From the cell containing the given text, extract its center point as (x, y) coordinate. 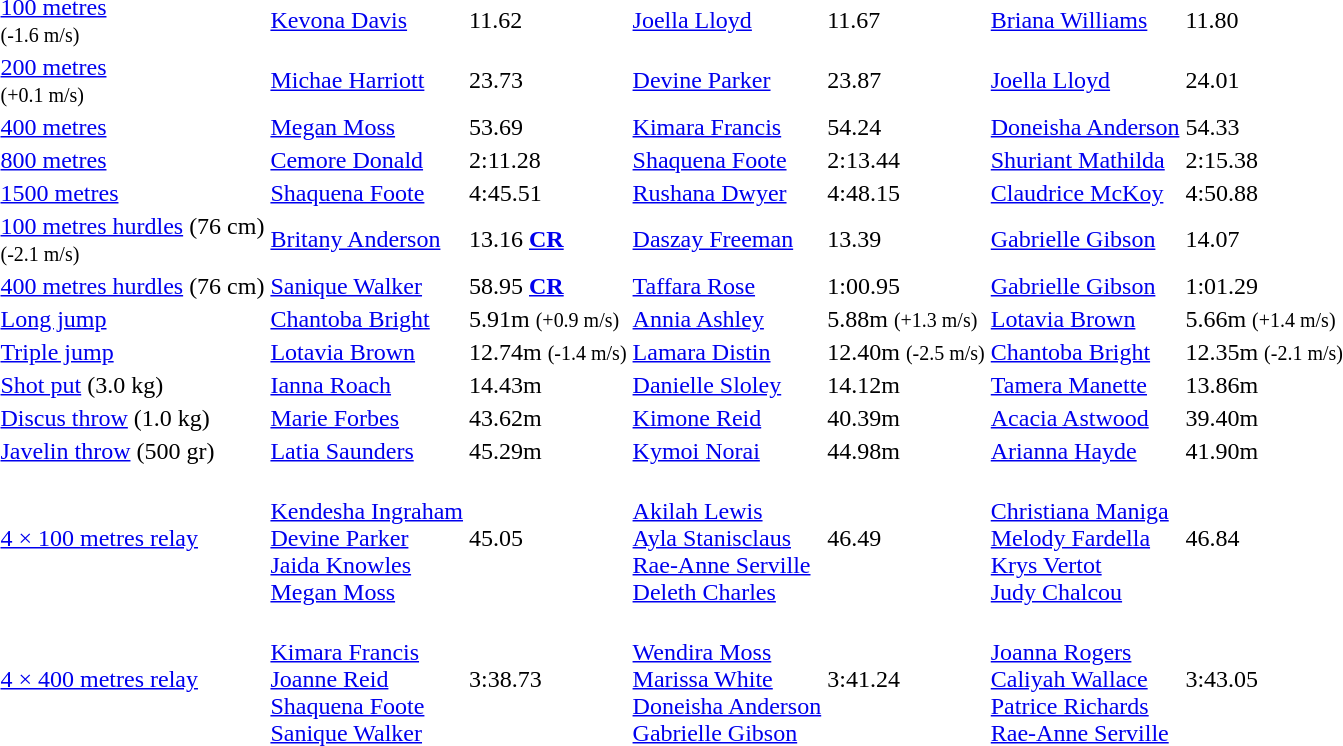
1:00.95 (906, 286)
Rushana Dwyer (727, 193)
5.91m (+0.9 m/s) (548, 319)
Tamera Manette (1085, 385)
Annia Ashley (727, 319)
14.43m (548, 385)
Joella Lloyd (1085, 80)
40.39m (906, 418)
Doneisha Anderson (1085, 127)
Latia Saunders (367, 451)
46.49 (906, 538)
Danielle Sloley (727, 385)
58.95 CR (548, 286)
Megan Moss (367, 127)
4:45.51 (548, 193)
Britany Anderson (367, 240)
54.24 (906, 127)
Cemore Donald (367, 160)
2:13.44 (906, 160)
Kimone Reid (727, 418)
Michae Harriott (367, 80)
13.39 (906, 240)
Devine Parker (727, 80)
Marie Forbes (367, 418)
Arianna Hayde (1085, 451)
12.74m (-1.4 m/s) (548, 352)
45.29m (548, 451)
Christiana Maniga Melody Fardella Krys Vertot Judy Chalcou (1085, 538)
44.98m (906, 451)
Claudrice McKoy (1085, 193)
53.69 (548, 127)
2:11.28 (548, 160)
Taffara Rose (727, 286)
Lamara Distin (727, 352)
23.87 (906, 80)
Daszay Freeman (727, 240)
Kimara Francis (727, 127)
43.62m (548, 418)
5.88m (+1.3 m/s) (906, 319)
12.40m (-2.5 m/s) (906, 352)
Shuriant Mathilda (1085, 160)
Ianna Roach (367, 385)
Sanique Walker (367, 286)
13.16 CR (548, 240)
Kymoi Norai (727, 451)
Acacia Astwood (1085, 418)
4:48.15 (906, 193)
14.12m (906, 385)
Akilah Lewis Ayla Stanisclaus Rae-Anne Serville Deleth Charles (727, 538)
45.05 (548, 538)
Kendesha Ingraham Devine Parker Jaida Knowles Megan Moss (367, 538)
23.73 (548, 80)
